Pinpoint the cell where the given text exists, returning its [x, y] midpoint coordinate. 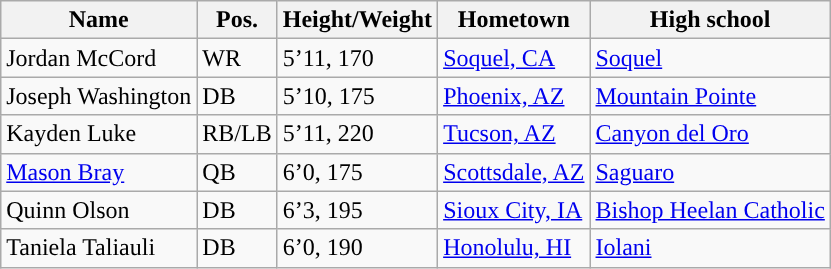
Saguaro [710, 172]
Joseph Washington [99, 96]
Canyon del Oro [710, 134]
RB/LB [237, 134]
WR [237, 58]
Soquel [710, 58]
High school [710, 20]
Iolani [710, 248]
Kayden Luke [99, 134]
Jordan McCord [99, 58]
Height/Weight [357, 20]
Name [99, 20]
Bishop Heelan Catholic [710, 210]
6’0, 190 [357, 248]
Pos. [237, 20]
Mason Bray [99, 172]
Mountain Pointe [710, 96]
Soquel, CA [514, 58]
Honolulu, HI [514, 248]
Phoenix, AZ [514, 96]
6’3, 195 [357, 210]
5’11, 220 [357, 134]
QB [237, 172]
Scottsdale, AZ [514, 172]
Quinn Olson [99, 210]
5’10, 175 [357, 96]
5’11, 170 [357, 58]
6’0, 175 [357, 172]
Tucson, AZ [514, 134]
Sioux City, IA [514, 210]
Taniela Taliauli [99, 248]
Hometown [514, 20]
